Return the (x, y) coordinate for the center point of the cell that contains the specified text.  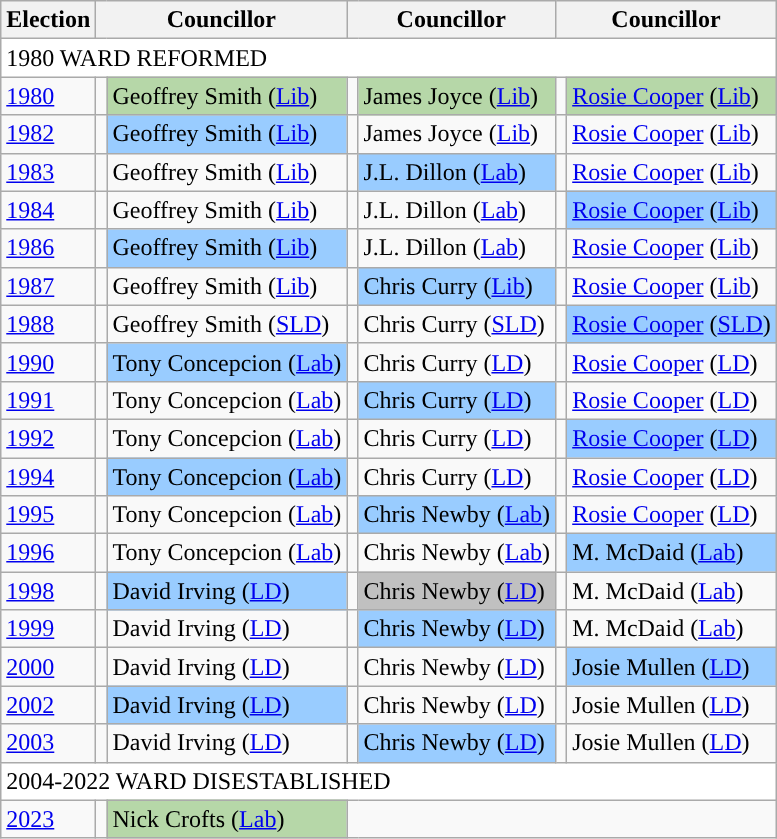
2002 (48, 705)
Rosie Cooper (SLD) (672, 324)
Chris Curry (Lib) (457, 286)
1987 (48, 286)
1984 (48, 210)
Geoffrey Smith (SLD) (227, 324)
1994 (48, 477)
1986 (48, 248)
Nick Crofts (Lab) (227, 819)
2003 (48, 743)
1980 (48, 96)
1995 (48, 515)
Chris Curry (SLD) (457, 324)
1991 (48, 400)
2004-2022 WARD DISESTABLISHED (389, 781)
1990 (48, 362)
1996 (48, 553)
Election (48, 20)
1988 (48, 324)
1980 WARD REFORMED (389, 58)
1983 (48, 172)
1982 (48, 134)
1999 (48, 629)
1998 (48, 591)
2000 (48, 667)
2023 (48, 819)
1992 (48, 438)
